For the text-containing cell, return its midpoint in (X, Y) coordinate format. 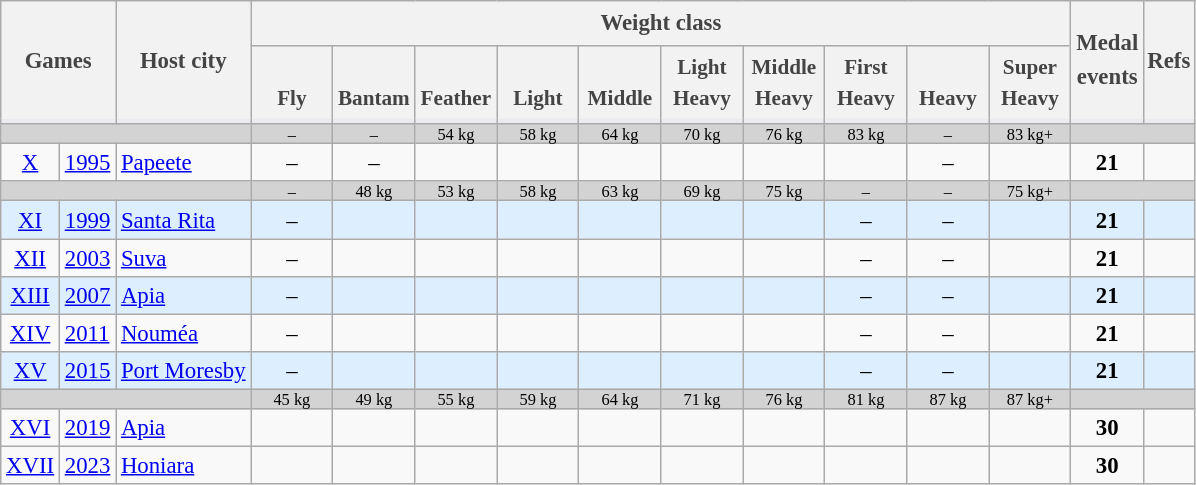
2023 (87, 466)
75 kg+ (1030, 191)
70 kg (702, 133)
1999 (87, 220)
Light (538, 82)
XII (30, 258)
Games (58, 60)
83 kg+ (1030, 133)
XIV (30, 333)
1995 (87, 163)
XI (30, 220)
Host city (184, 60)
48 kg (374, 191)
75 kg (784, 191)
45 kg (292, 399)
49 kg (374, 399)
Port Moresby (184, 371)
63 kg (620, 191)
55 kg (456, 399)
Fly (292, 82)
X (30, 163)
XVI (30, 428)
Bantam (374, 82)
54 kg (456, 133)
Heavy (948, 82)
Papeete (184, 163)
XV (30, 371)
2003 (87, 258)
69 kg (702, 191)
XIII (30, 295)
2019 (87, 428)
MiddleHeavy (784, 82)
83 kg (866, 133)
71 kg (702, 399)
Feather (456, 82)
XVII (30, 466)
Medalevents (1108, 60)
Nouméa (184, 333)
2015 (87, 371)
87 kg+ (1030, 399)
87 kg (948, 399)
81 kg (866, 399)
Middle (620, 82)
Santa Rita (184, 220)
FirstHeavy (866, 82)
Honiara (184, 466)
53 kg (456, 191)
LightHeavy (702, 82)
59 kg (538, 399)
Suva (184, 258)
2007 (87, 295)
SuperHeavy (1030, 82)
2011 (87, 333)
Weight class (661, 24)
Refs (1170, 60)
